Return the [X, Y] coordinate for the center point of the cell that contains the specified text.  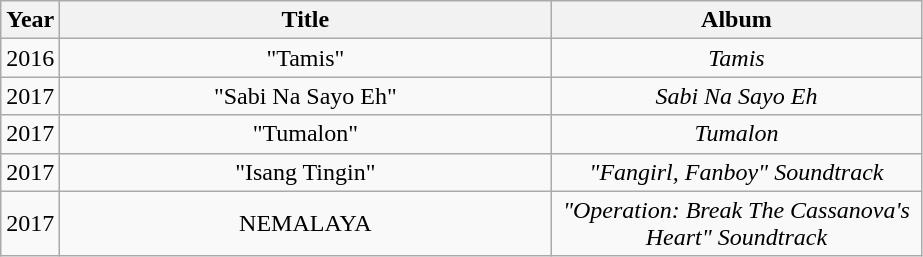
Album [736, 20]
Year [30, 20]
Tamis [736, 58]
"Tamis" [306, 58]
Title [306, 20]
"Sabi Na Sayo Eh" [306, 96]
Sabi Na Sayo Eh [736, 96]
Tumalon [736, 134]
"Tumalon" [306, 134]
2016 [30, 58]
"Fangirl, Fanboy" Soundtrack [736, 172]
"Isang Tingin" [306, 172]
NEMALAYA [306, 224]
"Operation: Break The Cassanova's Heart" Soundtrack [736, 224]
